Output the [X, Y] coordinate of the center of the cell containing the given text.  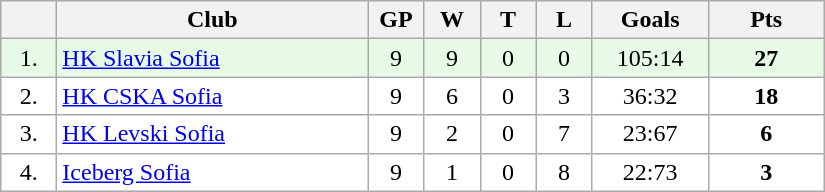
22:73 [650, 172]
105:14 [650, 58]
36:32 [650, 96]
HK CSKA Sofia [212, 96]
T [508, 20]
2 [452, 134]
8 [564, 172]
7 [564, 134]
1. [29, 58]
Club [212, 20]
18 [766, 96]
W [452, 20]
23:67 [650, 134]
HK Levski Sofia [212, 134]
Iceberg Sofia [212, 172]
GP [396, 20]
Goals [650, 20]
1 [452, 172]
L [564, 20]
27 [766, 58]
Pts [766, 20]
2. [29, 96]
HK Slavia Sofia [212, 58]
4. [29, 172]
3. [29, 134]
